Capture the cell that displays the provided text and extract its (x, y) central coordinate. 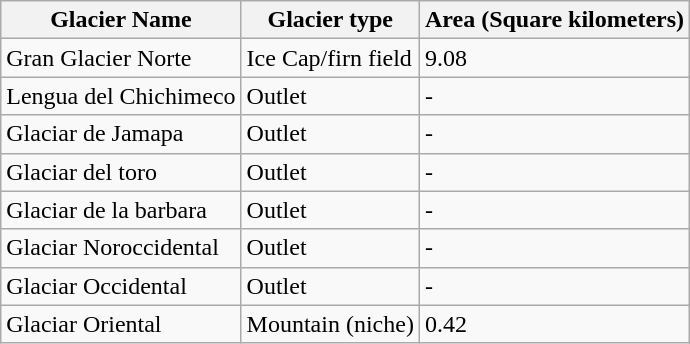
0.42 (554, 324)
Glaciar Noroccidental (121, 248)
Glacier type (330, 20)
Gran Glacier Norte (121, 58)
9.08 (554, 58)
Glaciar Oriental (121, 324)
Glacier Name (121, 20)
Ice Cap/firn field (330, 58)
Glaciar del toro (121, 172)
Glaciar de la barbara (121, 210)
Lengua del Chichimeco (121, 96)
Glaciar Occidental (121, 286)
Mountain (niche) (330, 324)
Area (Square kilometers) (554, 20)
Glaciar de Jamapa (121, 134)
